Provide the [X, Y] coordinate of the cell's center where the given text is located.  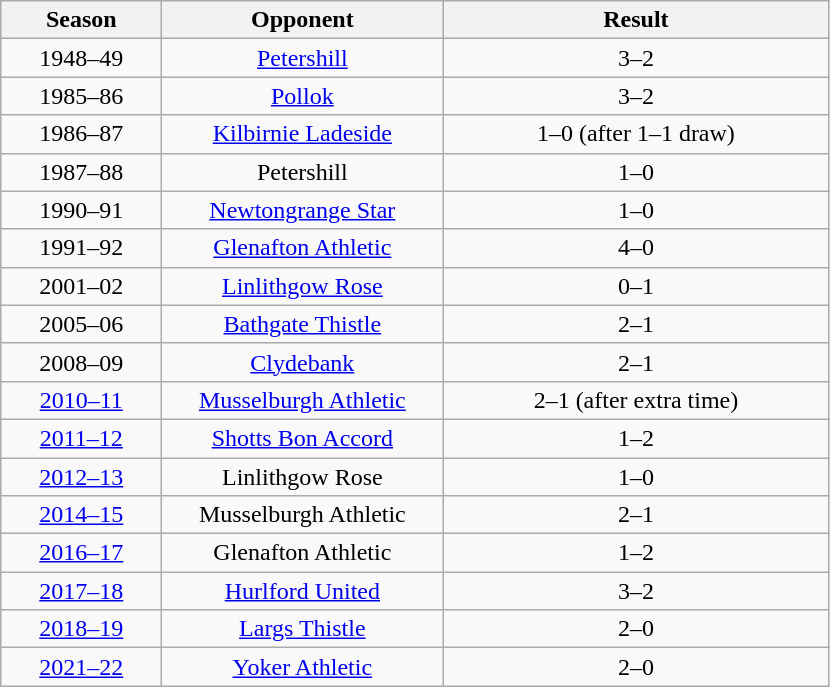
Newtongrange Star [302, 210]
Shotts Bon Accord [302, 438]
1991–92 [82, 248]
2014–15 [82, 515]
2017–18 [82, 591]
Pollok [302, 96]
Kilbirnie Ladeside [302, 134]
1990–91 [82, 210]
1948–49 [82, 58]
2012–13 [82, 477]
Hurlford United [302, 591]
4–0 [636, 248]
2011–12 [82, 438]
2010–11 [82, 400]
2018–19 [82, 629]
Bathgate Thistle [302, 324]
1986–87 [82, 134]
2008–09 [82, 362]
2005–06 [82, 324]
2001–02 [82, 286]
2021–22 [82, 667]
1–0 (after 1–1 draw) [636, 134]
2–1 (after extra time) [636, 400]
Opponent [302, 20]
Yoker Athletic [302, 667]
Season [82, 20]
Result [636, 20]
1985–86 [82, 96]
1987–88 [82, 172]
Clydebank [302, 362]
0–1 [636, 286]
2016–17 [82, 553]
Largs Thistle [302, 629]
